Provide the [x, y] coordinate of the cell's center where the given text is located.  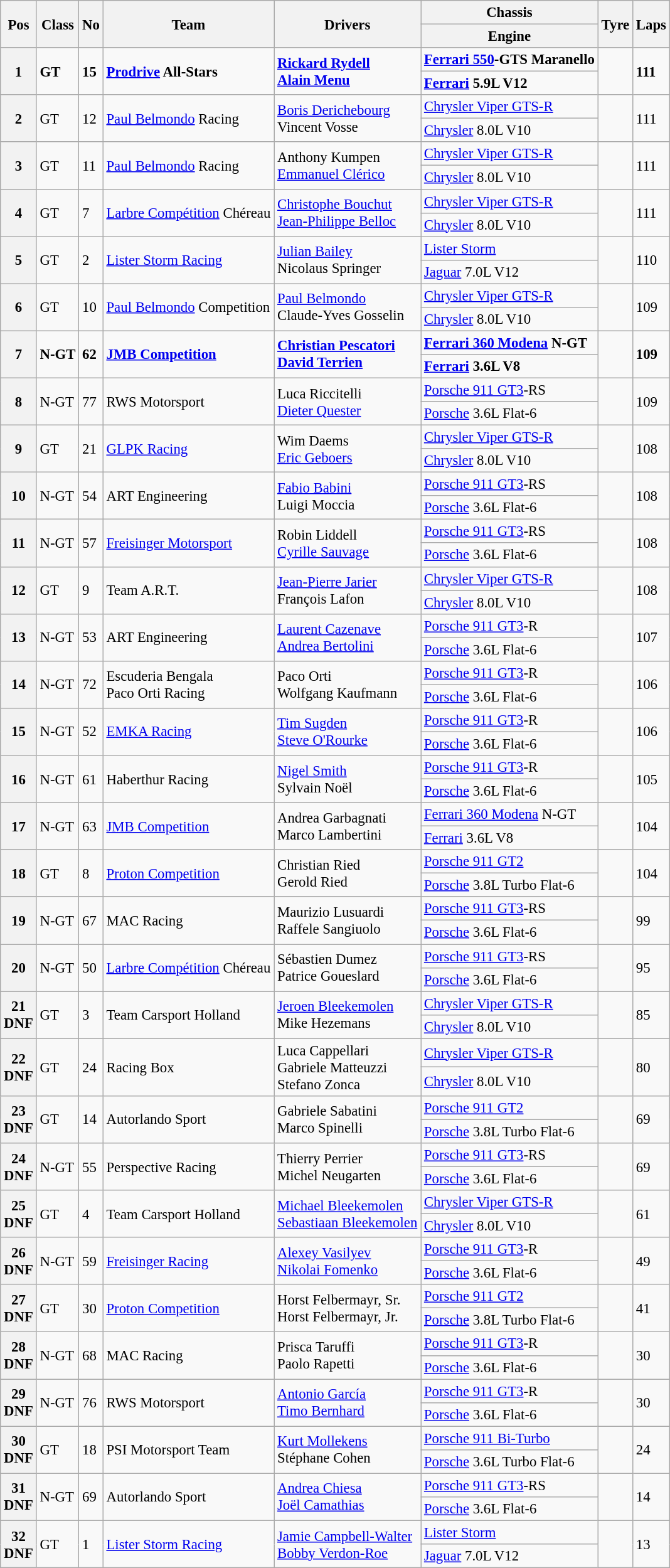
52 [91, 732]
54 [91, 496]
49 [651, 1261]
Alexey Vasilyev Nikolai Fomenko [348, 1261]
Ferrari 5.9L V12 [509, 83]
Ferrari 550-GTS Maranello [509, 60]
Porsche 3.6L Turbo Flat-6 [509, 1462]
6 [19, 307]
24DNF [19, 1167]
Team A.R.T. [188, 590]
Christian Pescatori David Terrien [348, 354]
30DNF [19, 1449]
Engine [509, 36]
28DNF [19, 1355]
Paul Belmondo Claude-Yves Gosselin [348, 307]
31DNF [19, 1497]
Laps [651, 24]
55 [91, 1167]
Thierry Perrier Michel Neugarten [348, 1167]
105 [651, 779]
Gabriele Sabatini Marco Spinelli [348, 1119]
Laurent Cazenave Andrea Bertolini [348, 637]
Wim Daems Eric Geboers [348, 449]
Jean-Pierre Jarier François Lafon [348, 590]
26DNF [19, 1261]
77 [91, 402]
Julian Bailey Nicolaus Springer [348, 260]
21DNF [19, 1015]
Luca Riccitelli Dieter Quester [348, 402]
Escuderia Bengala Paco Orti Racing [188, 685]
Tim Sugden Steve O'Rourke [348, 732]
Team [188, 24]
Chassis [509, 13]
Michael Bleekemolen Sebastiaan Bleekemolen [348, 1213]
Drivers [348, 24]
Tyre [615, 24]
Paco Orti Wolfgang Kaufmann [348, 685]
GLPK Racing [188, 449]
Paul Belmondo Competition [188, 307]
85 [651, 1015]
PSI Motorsport Team [188, 1449]
80 [651, 1067]
57 [91, 543]
EMKA Racing [188, 732]
Haberthur Racing [188, 779]
Porsche 911 Bi-Turbo [509, 1438]
Andrea Chiesa Joël Camathias [348, 1497]
5 [19, 260]
Antonio García Timo Bernhard [348, 1403]
Prisca Taruffi Paolo Rapetti [348, 1355]
Pos [19, 24]
Maurizio Lusuardi Raffele Sangiuolo [348, 921]
41 [651, 1308]
25DNF [19, 1213]
27DNF [19, 1308]
Christophe Bouchut Jean-Philippe Belloc [348, 213]
23DNF [19, 1119]
29DNF [19, 1403]
63 [91, 826]
Freisinger Motorsport [188, 543]
68 [91, 1355]
72 [91, 685]
Luca Cappellari Gabriele Matteuzzi Stefano Zonca [348, 1067]
Jeroen Bleekemolen Mike Hezemans [348, 1015]
17 [19, 826]
Racing Box [188, 1067]
Rickard Rydell Alain Menu [348, 72]
Class [58, 24]
19 [19, 921]
62 [91, 354]
Perspective Racing [188, 1167]
No [91, 24]
76 [91, 1403]
Jamie Campbell-Walter Bobby Verdon-Roe [348, 1544]
32DNF [19, 1544]
59 [91, 1261]
Sébastien Dumez Patrice Goueslard [348, 968]
22DNF [19, 1067]
Robin Liddell Cyrille Sauvage [348, 543]
Boris Derichebourg Vincent Vosse [348, 118]
Horst Felbermayr, Sr. Horst Felbermayr, Jr. [348, 1308]
20 [19, 968]
53 [91, 637]
99 [651, 921]
21 [91, 449]
Prodrive All-Stars [188, 72]
95 [651, 968]
16 [19, 779]
Anthony Kumpen Emmanuel Clérico [348, 166]
Christian Ried Gerold Ried [348, 873]
Fabio Babini Luigi Moccia [348, 496]
50 [91, 968]
110 [651, 260]
67 [91, 921]
107 [651, 637]
Freisinger Racing [188, 1261]
Kurt Mollekens Stéphane Cohen [348, 1449]
Nigel Smith Sylvain Noël [348, 779]
Andrea Garbagnati Marco Lambertini [348, 826]
